Identify which cell holds the provided text, then report its (X, Y) central coordinate. 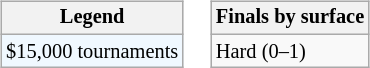
Finals by surface (290, 18)
Legend (92, 18)
Hard (0–1) (290, 51)
$15,000 tournaments (92, 51)
